Identify which cell holds the provided text, then report its [X, Y] central coordinate. 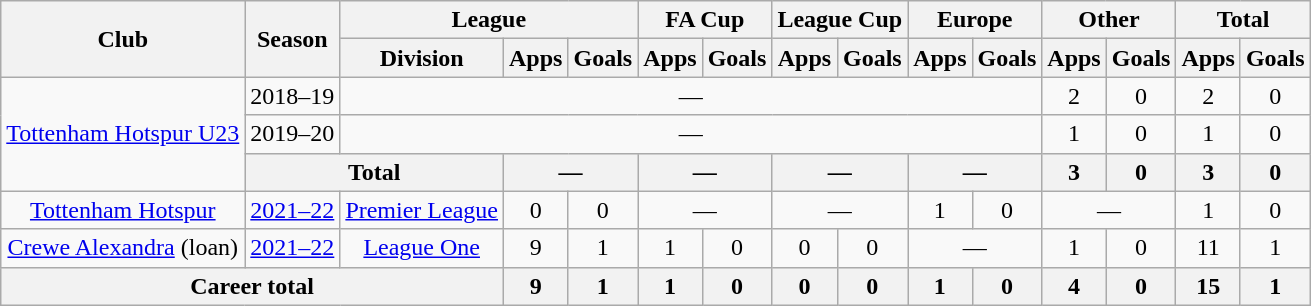
Europe [975, 20]
4 [1074, 286]
Crewe Alexandra (loan) [123, 248]
Tottenham Hotspur [123, 210]
Season [292, 39]
2019–20 [292, 134]
Division [422, 58]
Other [1109, 20]
Career total [252, 286]
League [489, 20]
League One [422, 248]
Premier League [422, 210]
Tottenham Hotspur U23 [123, 134]
2018–19 [292, 96]
15 [1208, 286]
11 [1208, 248]
League Cup [840, 20]
Club [123, 39]
FA Cup [705, 20]
